Find where the given text appears and provide that cell's center as [x, y] coordinate. 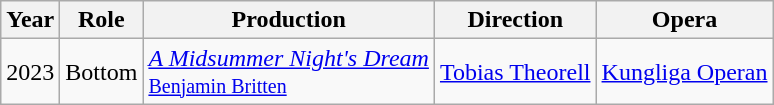
Bottom [102, 72]
Tobias Theorell [515, 72]
Year [30, 20]
A Midsummer Night's Dream Benjamin Britten [289, 72]
Role [102, 20]
Kungliga Operan [684, 72]
Opera [684, 20]
Direction [515, 20]
2023 [30, 72]
Production [289, 20]
